Detect which cell encompasses the target text, then output its [x, y] center coordinate. 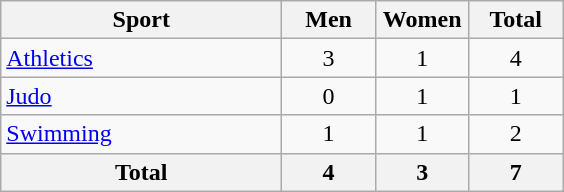
Men [329, 20]
0 [329, 96]
7 [516, 172]
Judo [142, 96]
Women [422, 20]
2 [516, 134]
Athletics [142, 58]
Swimming [142, 134]
Sport [142, 20]
